Return (x, y) of the center of cell containing provided text 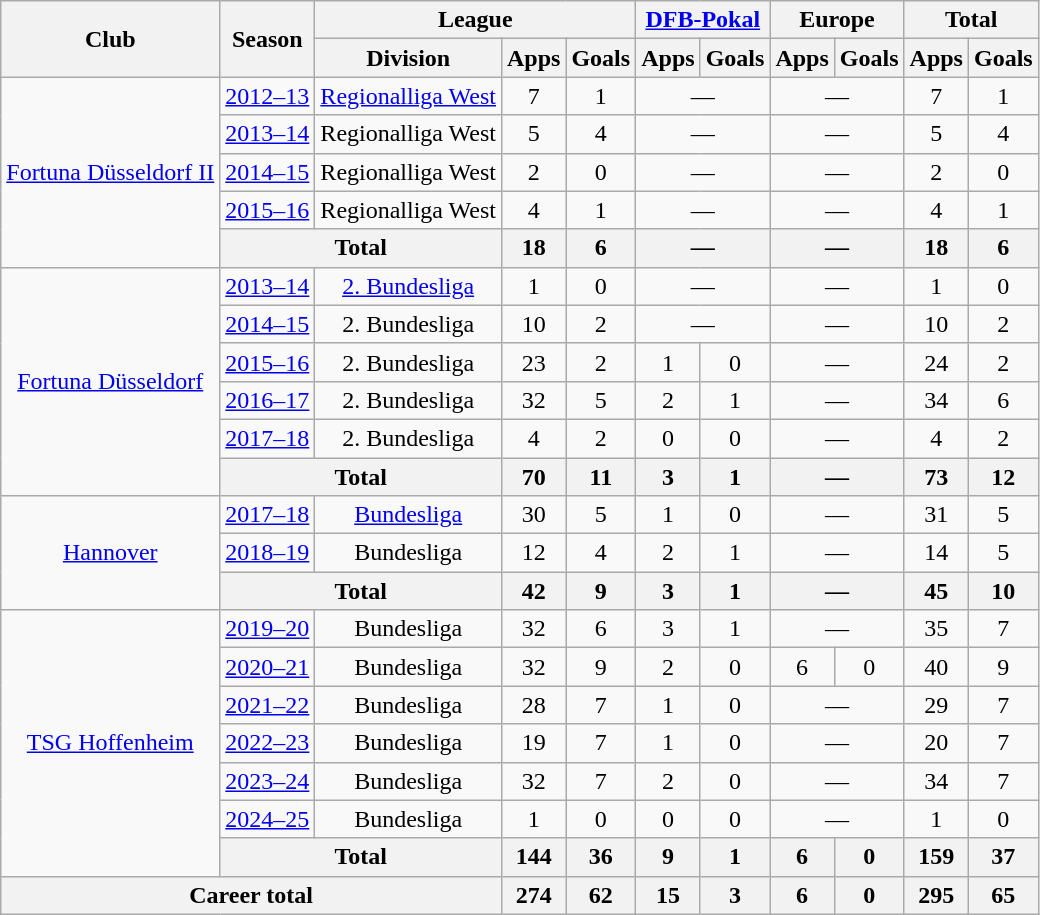
24 (936, 362)
35 (936, 629)
2012–13 (268, 96)
2020–21 (268, 667)
Division (408, 58)
2023–24 (268, 781)
TSG Hoffenheim (110, 743)
30 (533, 515)
28 (533, 705)
Fortuna Düsseldorf II (110, 172)
2021–22 (268, 705)
62 (601, 895)
2022–23 (268, 743)
2024–25 (268, 819)
295 (936, 895)
Europe (837, 20)
Fortuna Düsseldorf (110, 381)
73 (936, 477)
37 (1003, 857)
159 (936, 857)
65 (1003, 895)
70 (533, 477)
29 (936, 705)
19 (533, 743)
42 (533, 591)
31 (936, 515)
2019–20 (268, 629)
274 (533, 895)
Career total (252, 895)
144 (533, 857)
20 (936, 743)
23 (533, 362)
Club (110, 39)
36 (601, 857)
League (476, 20)
40 (936, 667)
Hannover (110, 553)
45 (936, 591)
11 (601, 477)
15 (668, 895)
2016–17 (268, 400)
Season (268, 39)
2018–19 (268, 553)
DFB-Pokal (703, 20)
14 (936, 553)
